Pinpoint the cell where the given text exists, returning its (x, y) midpoint coordinate. 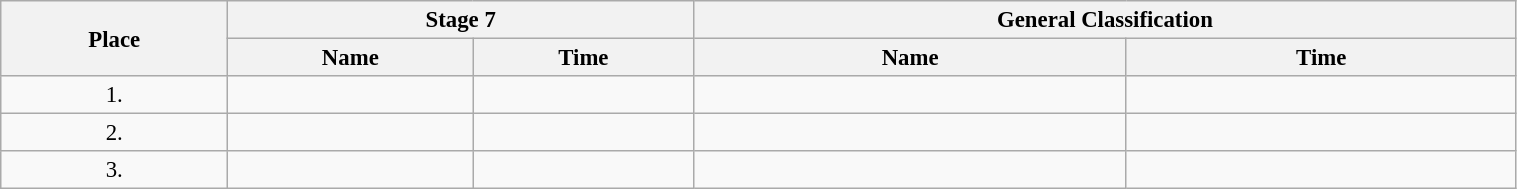
1. (114, 95)
2. (114, 133)
Stage 7 (461, 20)
3. (114, 170)
Place (114, 38)
General Classification (1105, 20)
